Pinpoint the cell where the given text exists, returning its [x, y] midpoint coordinate. 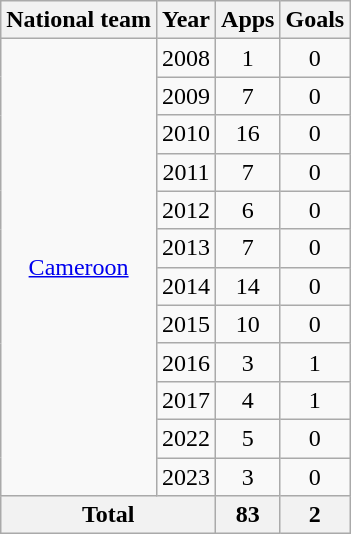
2014 [186, 286]
2013 [186, 248]
6 [248, 210]
83 [248, 515]
2015 [186, 324]
Cameroon [79, 268]
2009 [186, 96]
2016 [186, 362]
10 [248, 324]
14 [248, 286]
2017 [186, 400]
5 [248, 438]
4 [248, 400]
Goals [315, 20]
2008 [186, 58]
16 [248, 134]
Total [108, 515]
2023 [186, 477]
National team [79, 20]
2022 [186, 438]
2012 [186, 210]
2 [315, 515]
Apps [248, 20]
Year [186, 20]
2010 [186, 134]
2011 [186, 172]
